Capture the cell that displays the provided text and extract its (x, y) central coordinate. 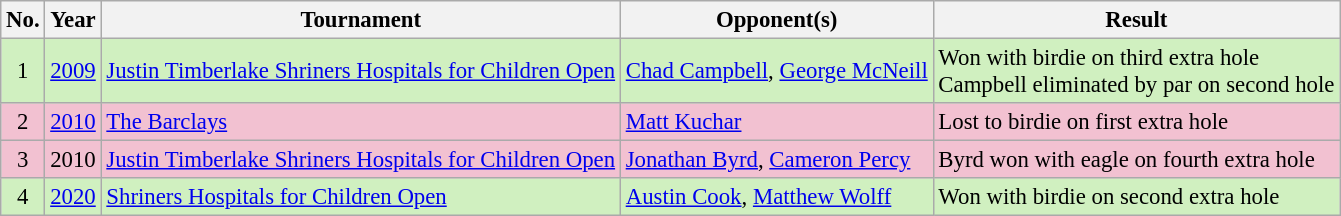
Jonathan Byrd, Cameron Percy (776, 160)
Matt Kuchar (776, 122)
2 (23, 122)
Lost to birdie on first extra hole (1136, 122)
Won with birdie on second extra hole (1136, 197)
No. (23, 20)
Opponent(s) (776, 20)
Won with birdie on third extra holeCampbell eliminated by par on second hole (1136, 72)
Byrd won with eagle on fourth extra hole (1136, 160)
3 (23, 160)
Result (1136, 20)
Year (73, 20)
2020 (73, 197)
Shriners Hospitals for Children Open (360, 197)
Austin Cook, Matthew Wolff (776, 197)
Chad Campbell, George McNeill (776, 72)
4 (23, 197)
1 (23, 72)
The Barclays (360, 122)
2009 (73, 72)
Tournament (360, 20)
